Capture the cell that displays the provided text and extract its (X, Y) central coordinate. 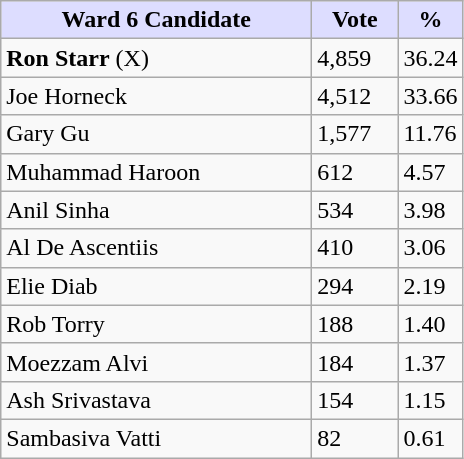
1.15 (430, 400)
1.37 (430, 362)
294 (355, 286)
1.40 (430, 324)
2.19 (430, 286)
Sambasiva Vatti (156, 438)
612 (355, 172)
4,512 (355, 96)
Joe Horneck (156, 96)
Elie Diab (156, 286)
82 (355, 438)
Rob Torry (156, 324)
Vote (355, 20)
3.06 (430, 248)
Ward 6 Candidate (156, 20)
1,577 (355, 134)
534 (355, 210)
3.98 (430, 210)
154 (355, 400)
% (430, 20)
11.76 (430, 134)
Moezzam Alvi (156, 362)
Gary Gu (156, 134)
36.24 (430, 58)
Al De Ascentiis (156, 248)
Muhammad Haroon (156, 172)
4.57 (430, 172)
0.61 (430, 438)
Ron Starr (X) (156, 58)
Anil Sinha (156, 210)
33.66 (430, 96)
184 (355, 362)
4,859 (355, 58)
Ash Srivastava (156, 400)
410 (355, 248)
188 (355, 324)
